Capture the cell that displays the provided text and extract its (x, y) central coordinate. 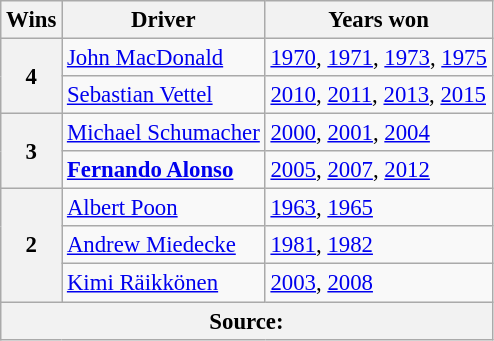
Driver (164, 20)
2003, 2008 (378, 283)
1981, 1982 (378, 245)
Source: (246, 321)
Andrew Miedecke (164, 245)
4 (32, 76)
John MacDonald (164, 58)
1970, 1971, 1973, 1975 (378, 58)
Albert Poon (164, 208)
2 (32, 246)
1963, 1965 (378, 208)
2010, 2011, 2013, 2015 (378, 95)
2000, 2001, 2004 (378, 133)
2005, 2007, 2012 (378, 170)
Michael Schumacher (164, 133)
Years won (378, 20)
Fernando Alonso (164, 170)
Kimi Räikkönen (164, 283)
3 (32, 152)
Wins (32, 20)
Sebastian Vettel (164, 95)
